From the cell containing the given text, extract its center point as (X, Y) coordinate. 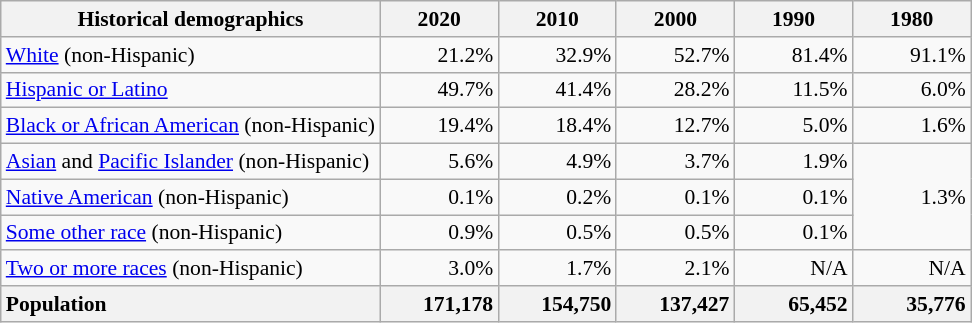
137,427 (675, 304)
21.2% (439, 55)
154,750 (557, 304)
Historical demographics (190, 19)
Two or more races (non-Hispanic) (190, 269)
Some other race (non-Hispanic) (190, 233)
5.0% (793, 126)
32.9% (557, 55)
28.2% (675, 90)
5.6% (439, 162)
6.0% (912, 90)
65,452 (793, 304)
0.2% (557, 197)
19.4% (439, 126)
1.6% (912, 126)
1990 (793, 19)
White (non-Hispanic) (190, 55)
3.7% (675, 162)
171,178 (439, 304)
49.7% (439, 90)
Hispanic or Latino (190, 90)
2.1% (675, 269)
4.9% (557, 162)
52.7% (675, 55)
Black or African American (non-Hispanic) (190, 126)
0.9% (439, 233)
12.7% (675, 126)
1.7% (557, 269)
Population (190, 304)
1980 (912, 19)
91.1% (912, 55)
2010 (557, 19)
18.4% (557, 126)
1.9% (793, 162)
41.4% (557, 90)
1.3% (912, 198)
Native American (non-Hispanic) (190, 197)
2020 (439, 19)
35,776 (912, 304)
11.5% (793, 90)
Asian and Pacific Islander (non-Hispanic) (190, 162)
3.0% (439, 269)
2000 (675, 19)
81.4% (793, 55)
